Determine the [x, y] coordinate at the center of the cell enclosing the given text.  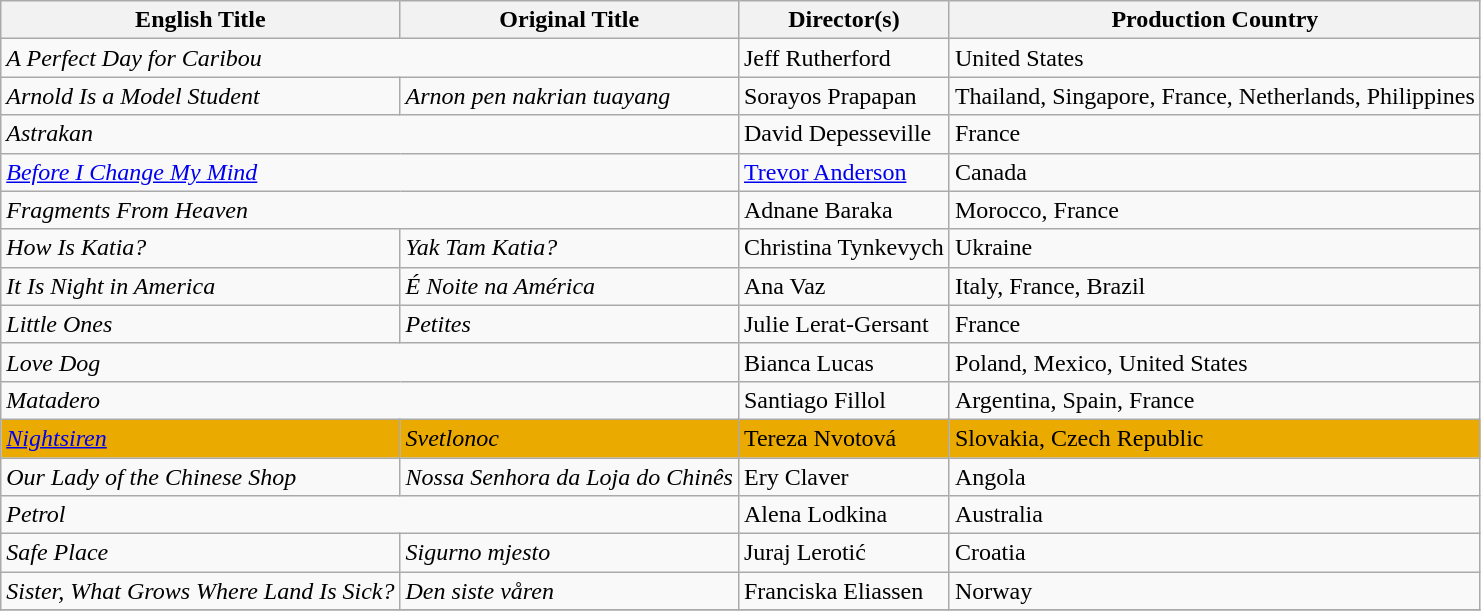
Angola [1214, 477]
David Depesseville [844, 134]
Petites [569, 324]
Franciska Eliassen [844, 591]
Original Title [569, 20]
Sigurno mjesto [569, 553]
Sister, What Grows Where Land Is Sick? [200, 591]
A Perfect Day for Caribou [370, 58]
Ana Vaz [844, 286]
How Is Katia? [200, 248]
Norway [1214, 591]
English Title [200, 20]
Santiago Fillol [844, 400]
Director(s) [844, 20]
Astrakan [370, 134]
Slovakia, Czech Republic [1214, 438]
Julie Lerat-Gersant [844, 324]
Canada [1214, 172]
Argentina, Spain, France [1214, 400]
Jeff Rutherford [844, 58]
Thailand, Singapore, France, Netherlands, Philippines [1214, 96]
Alena Lodkina [844, 515]
Matadero [370, 400]
Croatia [1214, 553]
Adnane Baraka [844, 210]
It Is Night in America [200, 286]
Arnon pen nakrian tuayang [569, 96]
Bianca Lucas [844, 362]
Ukraine [1214, 248]
Christina Tynkevych [844, 248]
Our Lady of the Chinese Shop [200, 477]
Den siste våren [569, 591]
Nossa Senhora da Loja do Chinês [569, 477]
Love Dog [370, 362]
Svetlonoc [569, 438]
Nightsiren [200, 438]
Before I Change My Mind [370, 172]
Tereza Nvotová [844, 438]
Poland, Mexico, United States [1214, 362]
Petrol [370, 515]
Production Country [1214, 20]
Yak Tam Katia? [569, 248]
Sorayos Prapapan [844, 96]
Ery Claver [844, 477]
Little Ones [200, 324]
Trevor Anderson [844, 172]
United States [1214, 58]
Juraj Lerotić [844, 553]
Italy, France, Brazil [1214, 286]
É Noite na América [569, 286]
Safe Place [200, 553]
Arnold Is a Model Student [200, 96]
Morocco, France [1214, 210]
Australia [1214, 515]
Fragments From Heaven [370, 210]
